Scan for the cell matching the given text and deliver its [X, Y] coordinate at center. 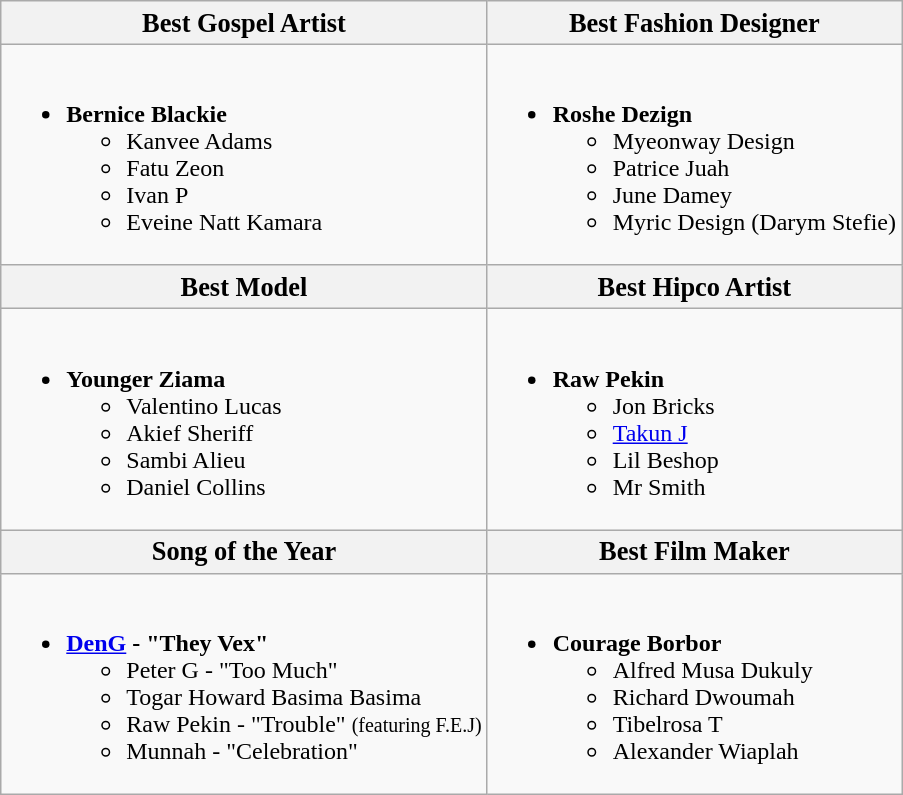
Best Hipco Artist [694, 287]
Raw PekinJon BricksTakun JLil BeshopMr Smith [694, 420]
Best Model [244, 287]
Best Film Maker [694, 552]
DenG - "They Vex"Peter G - "Too Much"Togar Howard Basima BasimaRaw Pekin - "Trouble" (featuring F.E.J)Munnah - "Celebration" [244, 684]
Best Fashion Designer [694, 23]
Younger ZiamaValentino LucasAkief SheriffSambi AlieuDaniel Collins [244, 420]
Song of the Year [244, 552]
Courage BorborAlfred Musa DukulyRichard DwoumahTibelrosa TAlexander Wiaplah [694, 684]
Bernice BlackieKanvee AdamsFatu ZeonIvan PEveine Natt Kamara [244, 154]
Roshe DezignMyeonway DesignPatrice JuahJune DameyMyric Design (Darym Stefie) [694, 154]
Best Gospel Artist [244, 23]
